Extract the [x, y] coordinate from the center of the cell holding the provided text.  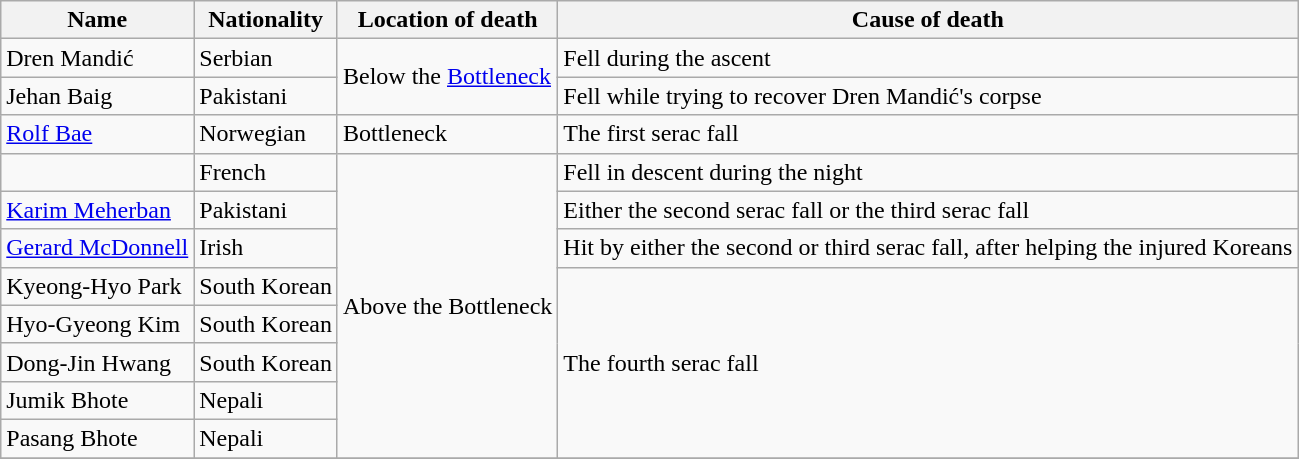
Either the second serac fall or the third serac fall [928, 210]
Name [98, 20]
The first serac fall [928, 134]
Kyeong-Hyo Park [98, 286]
Jumik Bhote [98, 400]
Fell in descent during the night [928, 172]
Jehan Baig [98, 96]
Location of death [447, 20]
Hit by either the second or third serac fall, after helping the injured Koreans [928, 248]
Below the Bottleneck [447, 77]
Dong-Jin Hwang [98, 362]
Fell during the ascent [928, 58]
Rolf Bae [98, 134]
Nationality [266, 20]
Pasang Bhote [98, 438]
Norwegian [266, 134]
Karim Meherban [98, 210]
Above the Bottleneck [447, 305]
Dren Mandić [98, 58]
Irish [266, 248]
Cause of death [928, 20]
Fell while trying to recover Dren Mandić's corpse [928, 96]
The fourth serac fall [928, 362]
Hyo-Gyeong Kim [98, 324]
Gerard McDonnell [98, 248]
French [266, 172]
Serbian [266, 58]
Bottleneck [447, 134]
